Detect which cell encompasses the target text, then output its [X, Y] center coordinate. 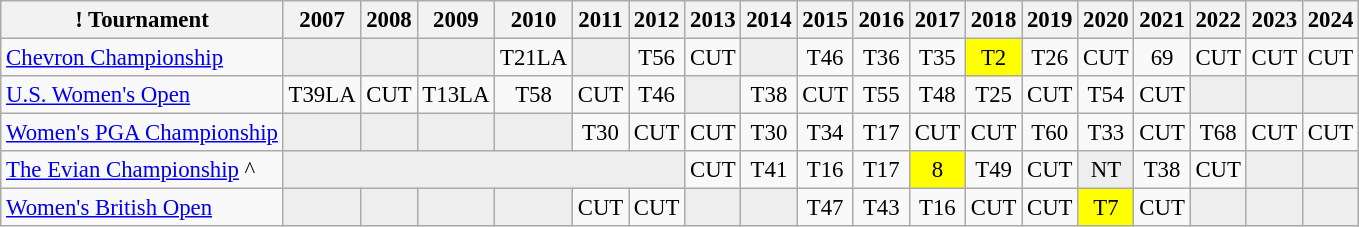
T54 [1106, 95]
The Evian Championship ^ [142, 170]
2011 [600, 20]
T47 [825, 208]
T41 [769, 170]
2014 [769, 20]
2021 [1162, 20]
2008 [389, 20]
T49 [993, 170]
T26 [1050, 58]
2022 [1218, 20]
T48 [937, 95]
T7 [1106, 208]
T68 [1218, 133]
2007 [322, 20]
2012 [657, 20]
2013 [713, 20]
T34 [825, 133]
8 [937, 170]
T2 [993, 58]
T39LA [322, 95]
2015 [825, 20]
2023 [1274, 20]
T21LA [534, 58]
Chevron Championship [142, 58]
T35 [937, 58]
T43 [881, 208]
Women's PGA Championship [142, 133]
2018 [993, 20]
2017 [937, 20]
T25 [993, 95]
2020 [1106, 20]
! Tournament [142, 20]
T58 [534, 95]
2024 [1330, 20]
T13LA [456, 95]
U.S. Women's Open [142, 95]
2010 [534, 20]
T56 [657, 58]
2016 [881, 20]
T55 [881, 95]
T33 [1106, 133]
2019 [1050, 20]
2009 [456, 20]
69 [1162, 58]
T36 [881, 58]
NT [1106, 170]
Women's British Open [142, 208]
T60 [1050, 133]
